Identify which cell holds the provided text, then report its (x, y) central coordinate. 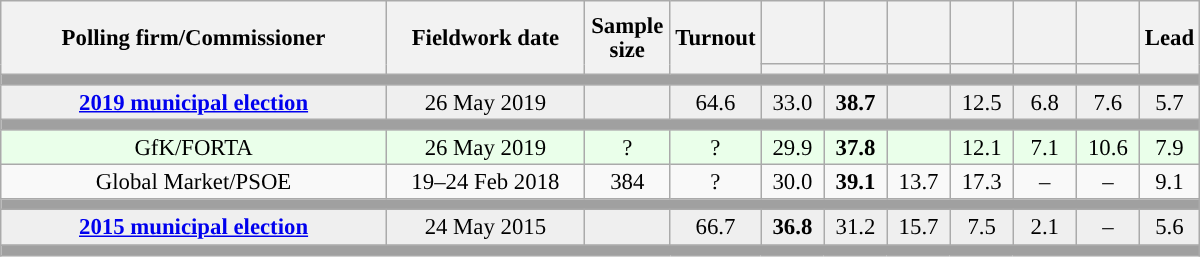
19–24 Feb 2018 (485, 182)
Fieldwork date (485, 38)
10.6 (1108, 148)
7.5 (982, 228)
2019 municipal election (194, 102)
7.6 (1108, 102)
5.6 (1169, 228)
37.8 (856, 148)
384 (627, 182)
Global Market/PSOE (194, 182)
38.7 (856, 102)
7.9 (1169, 148)
66.7 (716, 228)
Sample size (627, 38)
Polling firm/Commissioner (194, 38)
Turnout (716, 38)
GfK/FORTA (194, 148)
12.1 (982, 148)
30.0 (792, 182)
12.5 (982, 102)
33.0 (792, 102)
6.8 (1044, 102)
15.7 (918, 228)
7.1 (1044, 148)
13.7 (918, 182)
29.9 (792, 148)
9.1 (1169, 182)
36.8 (792, 228)
Lead (1169, 38)
2.1 (1044, 228)
64.6 (716, 102)
17.3 (982, 182)
39.1 (856, 182)
31.2 (856, 228)
2015 municipal election (194, 228)
5.7 (1169, 102)
24 May 2015 (485, 228)
